Detect which cell encompasses the target text, then output its [X, Y] center coordinate. 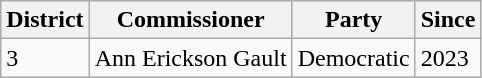
3 [45, 58]
Since [448, 20]
Ann Erickson Gault [190, 58]
Party [354, 20]
Democratic [354, 58]
2023 [448, 58]
District [45, 20]
Commissioner [190, 20]
